Provide the (x, y) coordinate of the cell's center where the given text is located.  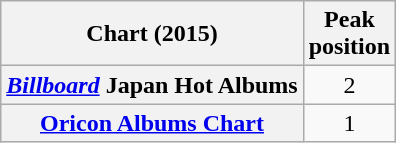
1 (349, 123)
Chart (2015) (152, 34)
Oricon Albums Chart (152, 123)
2 (349, 85)
Billboard Japan Hot Albums (152, 85)
Peakposition (349, 34)
